Provide the [x, y] coordinate of the cell's center where the given text is located.  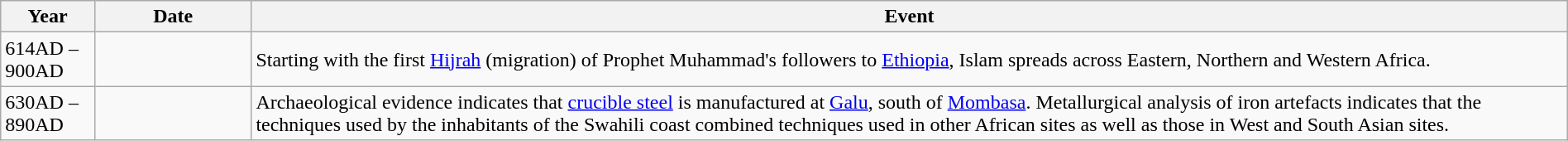
630AD – 890AD [48, 113]
Date [172, 17]
Event [910, 17]
Year [48, 17]
614AD – 900AD [48, 60]
Starting with the first Hijrah (migration) of Prophet Muhammad's followers to Ethiopia, Islam spreads across Eastern, Northern and Western Africa. [910, 60]
